Scan for the cell matching the given text and deliver its (X, Y) coordinate at center. 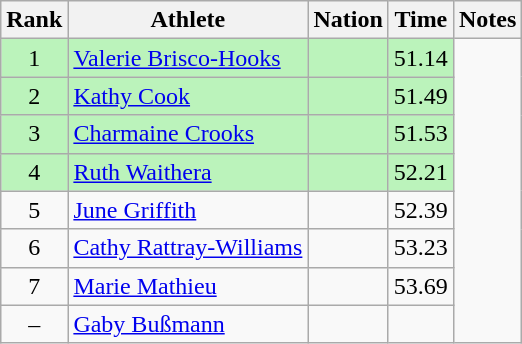
5 (34, 210)
6 (34, 248)
Marie Mathieu (188, 286)
1 (34, 58)
Ruth Waithera (188, 172)
7 (34, 286)
Kathy Cook (188, 96)
51.49 (420, 96)
3 (34, 134)
Time (420, 20)
4 (34, 172)
Gaby Bußmann (188, 324)
2 (34, 96)
51.53 (420, 134)
Valerie Brisco-Hooks (188, 58)
53.23 (420, 248)
June Griffith (188, 210)
52.39 (420, 210)
Rank (34, 20)
Notes (487, 20)
Charmaine Crooks (188, 134)
52.21 (420, 172)
Athlete (188, 20)
53.69 (420, 286)
– (34, 324)
Cathy Rattray-Williams (188, 248)
51.14 (420, 58)
Nation (348, 20)
